Capture the cell that displays the provided text and extract its [x, y] central coordinate. 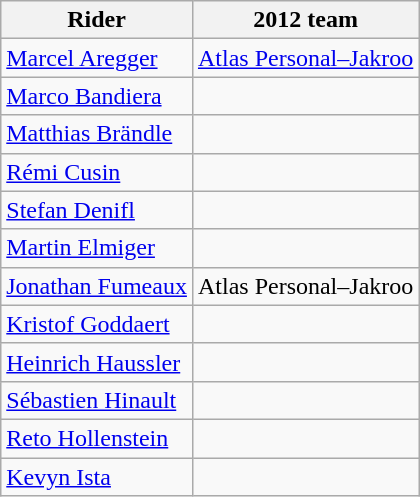
Marcel Aregger [97, 58]
Sébastien Hinault [97, 400]
2012 team [305, 20]
Stefan Denifl [97, 210]
Rider [97, 20]
Heinrich Haussler [97, 362]
Reto Hollenstein [97, 438]
Marco Bandiera [97, 96]
Jonathan Fumeaux [97, 286]
Kevyn Ista [97, 477]
Rémi Cusin [97, 172]
Kristof Goddaert [97, 324]
Matthias Brändle [97, 134]
Martin Elmiger [97, 248]
